Determine the [X, Y] coordinate at the center of the cell enclosing the given text.  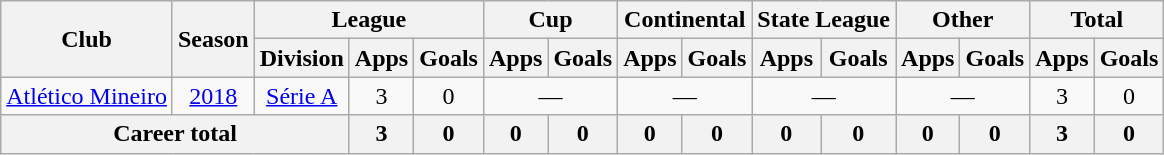
Career total [176, 134]
Atlético Mineiro [87, 96]
Continental [685, 20]
Other [963, 20]
League [368, 20]
State League [824, 20]
Season [213, 39]
Total [1097, 20]
Série A [302, 96]
Division [302, 58]
Cup [550, 20]
Club [87, 39]
2018 [213, 96]
